Identify which cell holds the provided text, then report its [X, Y] central coordinate. 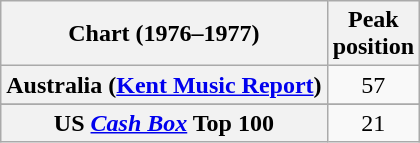
21 [373, 123]
57 [373, 85]
Chart (1976–1977) [164, 34]
US Cash Box Top 100 [164, 123]
Australia (Kent Music Report) [164, 85]
Peakposition [373, 34]
